Pinpoint the cell where the given text exists, returning its (X, Y) midpoint coordinate. 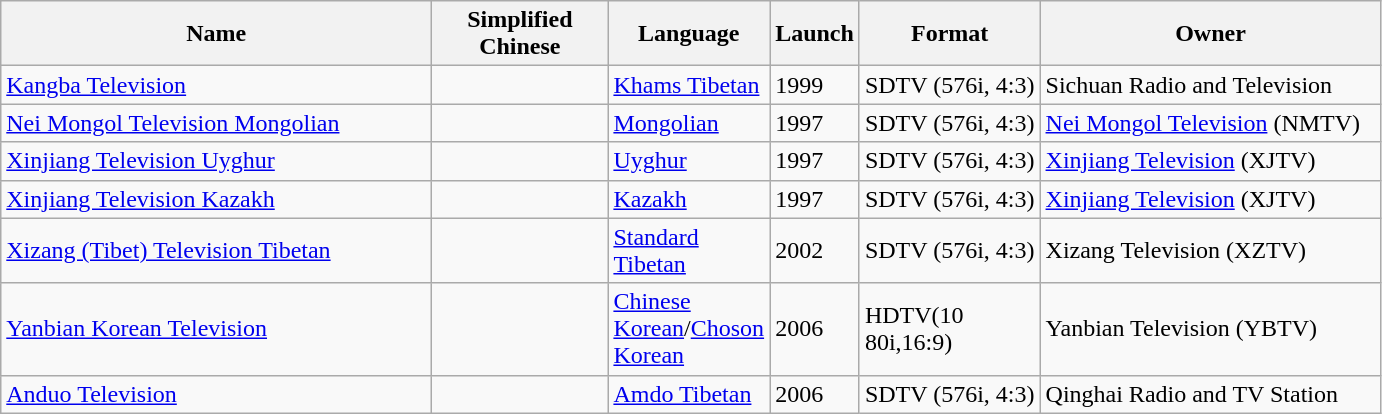
Qinghai Radio and TV Station (1210, 394)
Amdo Tibetan (689, 394)
Simplified Chinese (520, 34)
Khams Tibetan (689, 85)
Chinese Korean/Choson Korean (689, 329)
Format (950, 34)
Language (689, 34)
Nei Mongol Television (NMTV) (1210, 123)
Name (216, 34)
Uyghur (689, 161)
Xizang Television (XZTV) (1210, 250)
HDTV(1080i,16:9) (950, 329)
Sichuan Radio and Television (1210, 85)
Standard Tibetan (689, 250)
Xinjiang Television Kazakh (216, 199)
Xizang (Tibet) Television Tibetan (216, 250)
Yanbian Korean Television (216, 329)
Xinjiang Television Uyghur (216, 161)
Kazakh (689, 199)
2002 (815, 250)
Kangba Television (216, 85)
Launch (815, 34)
Anduo Television (216, 394)
Nei Mongol Television Mongolian (216, 123)
Owner (1210, 34)
Yanbian Television (YBTV) (1210, 329)
Mongolian (689, 123)
1999 (815, 85)
